Output the (X, Y) coordinate of the center of the cell containing the given text.  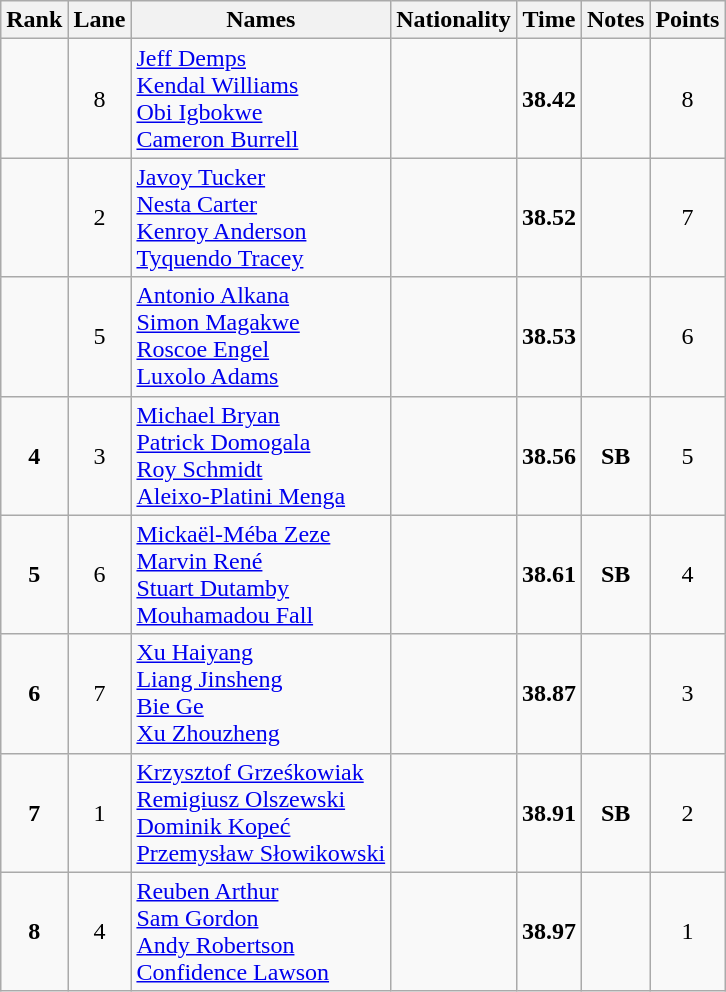
38.53 (548, 336)
Nationality (454, 20)
Michael BryanPatrick DomogalaRoy SchmidtAleixo-Platini Menga (261, 456)
38.87 (548, 694)
Time (548, 20)
Notes (615, 20)
38.97 (548, 932)
38.91 (548, 812)
38.56 (548, 456)
Mickaël-Méba ZezeMarvin RenéStuart DutambyMouhamadou Fall (261, 574)
Names (261, 20)
38.42 (548, 98)
38.61 (548, 574)
Jeff DempsKendal WilliamsObi IgbokweCameron Burrell (261, 98)
Javoy TuckerNesta CarterKenroy AndersonTyquendo Tracey (261, 218)
Reuben ArthurSam GordonAndy RobertsonConfidence Lawson (261, 932)
Rank (34, 20)
Xu HaiyangLiang JinshengBie GeXu Zhouzheng (261, 694)
38.52 (548, 218)
Points (688, 20)
Krzysztof GrześkowiakRemigiusz OlszewskiDominik KopećPrzemysław Słowikowski (261, 812)
Lane (100, 20)
Antonio AlkanaSimon MagakweRoscoe EngelLuxolo Adams (261, 336)
